Capture the cell that displays the provided text and extract its (x, y) central coordinate. 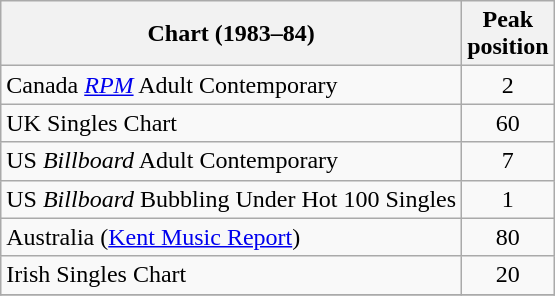
Irish Singles Chart (232, 275)
Chart (1983–84) (232, 34)
Canada RPM Adult Contemporary (232, 85)
UK Singles Chart (232, 123)
20 (508, 275)
Australia (Kent Music Report) (232, 237)
US Billboard Bubbling Under Hot 100 Singles (232, 199)
80 (508, 237)
2 (508, 85)
Peak position (508, 34)
7 (508, 161)
1 (508, 199)
US Billboard Adult Contemporary (232, 161)
60 (508, 123)
